Return [X, Y] of the center of cell containing provided text 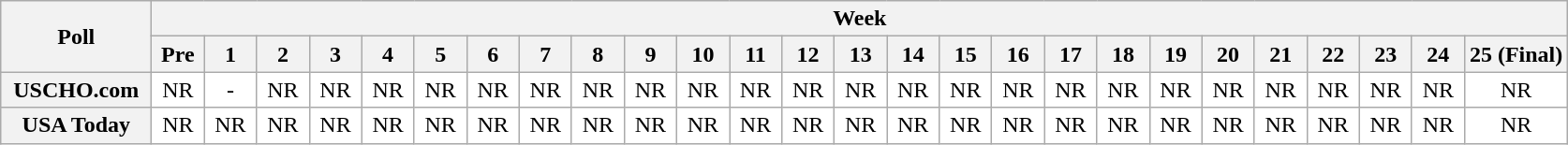
5 [440, 54]
4 [388, 54]
9 [650, 54]
18 [1123, 54]
23 [1385, 54]
22 [1333, 54]
- [230, 90]
USCHO.com [77, 90]
17 [1071, 54]
15 [966, 54]
6 [493, 54]
16 [1018, 54]
Poll [77, 36]
USA Today [77, 125]
25 (Final) [1516, 54]
10 [703, 54]
24 [1438, 54]
8 [598, 54]
20 [1228, 54]
Pre [178, 54]
13 [861, 54]
7 [545, 54]
12 [808, 54]
3 [335, 54]
Week [860, 19]
21 [1280, 54]
19 [1176, 54]
1 [230, 54]
11 [755, 54]
14 [913, 54]
2 [283, 54]
